Capture the cell that displays the provided text and extract its [X, Y] central coordinate. 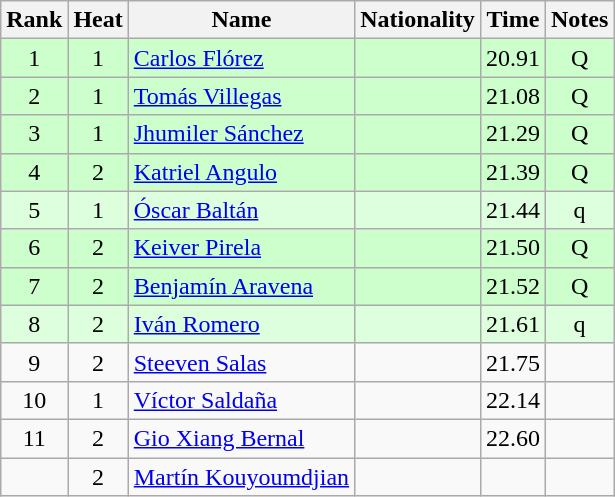
5 [34, 210]
11 [34, 438]
Jhumiler Sánchez [241, 134]
21.75 [512, 362]
Rank [34, 20]
21.08 [512, 96]
Steeven Salas [241, 362]
Nationality [418, 20]
7 [34, 286]
8 [34, 324]
4 [34, 172]
Katriel Angulo [241, 172]
21.39 [512, 172]
21.29 [512, 134]
21.50 [512, 248]
20.91 [512, 58]
6 [34, 248]
Carlos Flórez [241, 58]
Name [241, 20]
Time [512, 20]
21.44 [512, 210]
Óscar Baltán [241, 210]
Heat [98, 20]
Keiver Pirela [241, 248]
Tomás Villegas [241, 96]
10 [34, 400]
22.60 [512, 438]
21.61 [512, 324]
22.14 [512, 400]
21.52 [512, 286]
Notes [579, 20]
Martín Kouyoumdjian [241, 477]
Benjamín Aravena [241, 286]
Iván Romero [241, 324]
Víctor Saldaña [241, 400]
3 [34, 134]
Gio Xiang Bernal [241, 438]
9 [34, 362]
